Return the [X, Y] coordinate for the center point of the cell that contains the specified text.  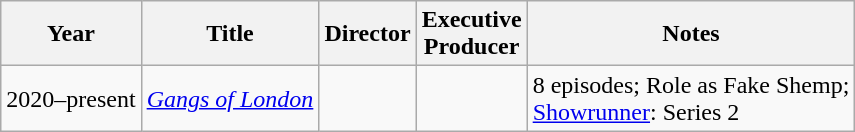
Title [230, 34]
Notes [691, 34]
Year [71, 34]
2020–present [71, 98]
Gangs of London [230, 98]
Director [368, 34]
ExecutiveProducer [472, 34]
8 episodes; Role as Fake Shemp;Showrunner: Series 2 [691, 98]
